Extract the [x, y] coordinate from the center of the cell holding the provided text.  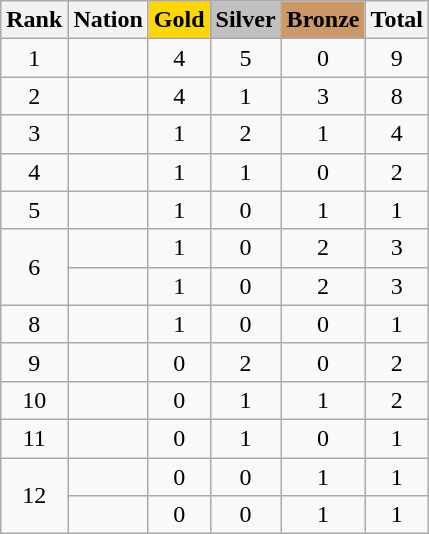
Silver [246, 20]
Total [397, 20]
Bronze [323, 20]
Gold [179, 20]
10 [34, 400]
Rank [34, 20]
12 [34, 496]
11 [34, 438]
Nation [108, 20]
6 [34, 267]
